Return [x, y] of the center of cell containing provided text 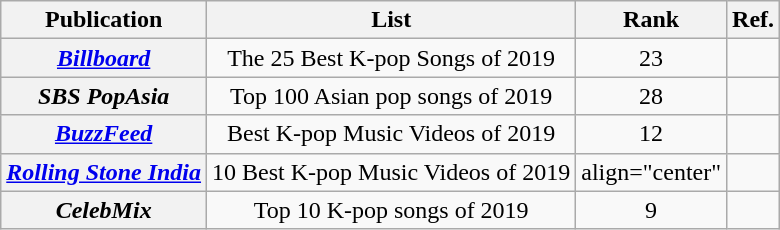
List [392, 20]
Top 100 Asian pop songs of 2019 [392, 96]
Best K-pop Music Videos of 2019 [392, 134]
9 [652, 210]
The 25 Best K-pop Songs of 2019 [392, 58]
SBS PopAsia [104, 96]
Rolling Stone India [104, 172]
Ref. [754, 20]
10 Best K-pop Music Videos of 2019 [392, 172]
12 [652, 134]
Billboard [104, 58]
Publication [104, 20]
Rank [652, 20]
CelebMix [104, 210]
28 [652, 96]
Top 10 K-pop songs of 2019 [392, 210]
BuzzFeed [104, 134]
align="center" [652, 172]
23 [652, 58]
